Extract the (X, Y) coordinate from the center of the cell holding the provided text.  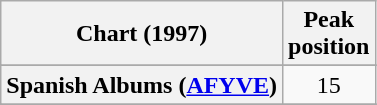
15 (329, 85)
Peak position (329, 34)
Chart (1997) (142, 34)
Spanish Albums (AFYVE) (142, 85)
